Locate the cell with the specified text and output its (x, y) center coordinate. 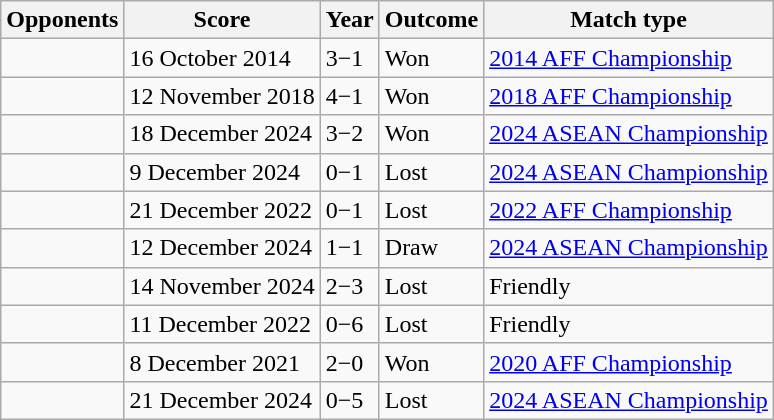
0−6 (350, 324)
1−1 (350, 248)
2020 AFF Championship (629, 362)
12 November 2018 (222, 96)
Year (350, 20)
2−3 (350, 286)
Outcome (431, 20)
12 December 2024 (222, 248)
21 December 2022 (222, 210)
3−2 (350, 134)
Draw (431, 248)
14 November 2024 (222, 286)
2014 AFF Championship (629, 58)
3−1 (350, 58)
2022 AFF Championship (629, 210)
0−5 (350, 400)
21 December 2024 (222, 400)
Score (222, 20)
2018 AFF Championship (629, 96)
11 December 2022 (222, 324)
4−1 (350, 96)
16 October 2014 (222, 58)
18 December 2024 (222, 134)
Match type (629, 20)
Opponents (62, 20)
2−0 (350, 362)
8 December 2021 (222, 362)
9 December 2024 (222, 172)
